Capture the cell that displays the provided text and extract its (X, Y) central coordinate. 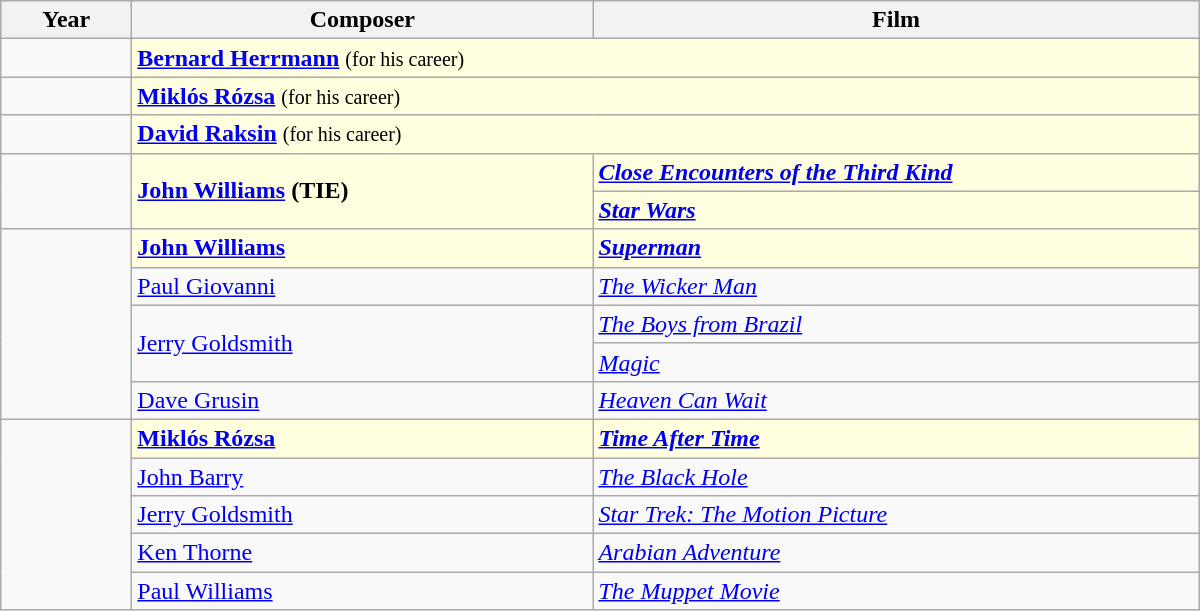
Film (896, 20)
Star Wars (896, 210)
Heaven Can Wait (896, 400)
Paul Williams (362, 591)
Paul Giovanni (362, 286)
Year (66, 20)
Dave Grusin (362, 400)
The Boys from Brazil (896, 324)
Arabian Adventure (896, 553)
Magic (896, 362)
Close Encounters of the Third Kind (896, 172)
Composer (362, 20)
John Barry (362, 477)
Bernard Herrmann (for his career) (666, 58)
Superman (896, 248)
Miklós Rózsa (362, 438)
Star Trek: The Motion Picture (896, 515)
The Muppet Movie (896, 591)
John Williams (TIE) (362, 191)
The Black Hole (896, 477)
Miklós Rózsa (for his career) (666, 96)
The Wicker Man (896, 286)
John Williams (362, 248)
David Raksin (for his career) (666, 134)
Ken Thorne (362, 553)
Time After Time (896, 438)
